Return [x, y] of the center of cell containing provided text 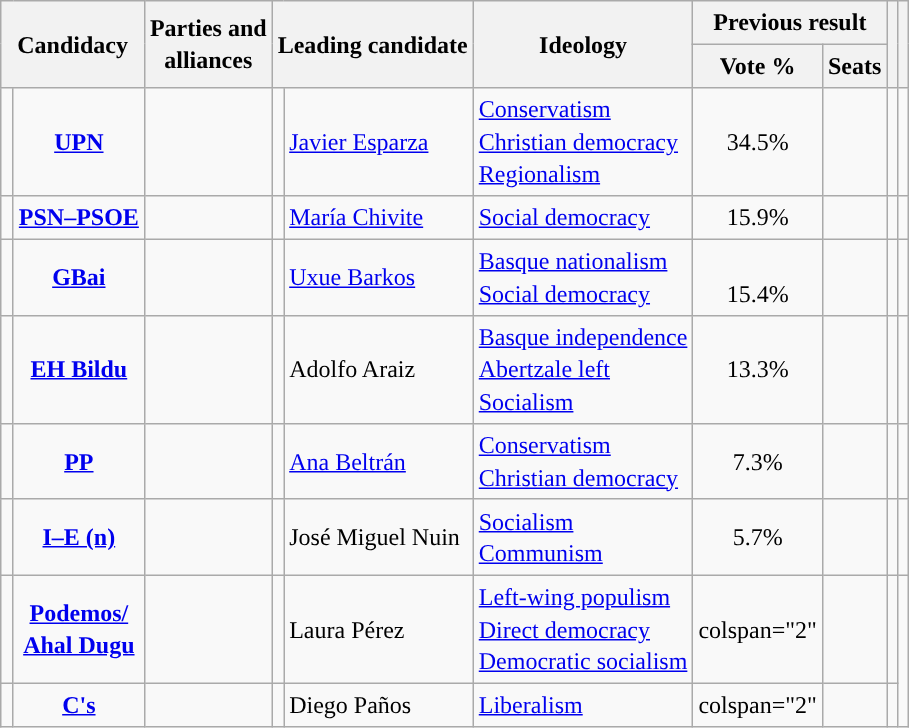
José Miguel Nuin [379, 537]
Ideology [583, 44]
PP [78, 461]
EH Bildu [78, 369]
Ana Beltrán [379, 461]
Laura Pérez [379, 629]
María Chivite [379, 218]
15.4% [758, 277]
ConservatismChristian democracyRegionalism [583, 142]
Uxue Barkos [379, 277]
Social democracy [583, 218]
Liberalism [583, 704]
C's [78, 704]
Leading candidate [372, 44]
Diego Paños [379, 704]
GBai [78, 277]
Javier Esparza [379, 142]
Left-wing populismDirect democracyDemocratic socialism [583, 629]
5.7% [758, 537]
34.5% [758, 142]
ConservatismChristian democracy [583, 461]
7.3% [758, 461]
Basque nationalismSocial democracy [583, 277]
13.3% [758, 369]
UPN [78, 142]
Podemos/Ahal Dugu [78, 629]
Candidacy [73, 44]
Previous result [790, 22]
15.9% [758, 218]
I–E (n) [78, 537]
Adolfo Araiz [379, 369]
Parties andalliances [208, 44]
PSN–PSOE [78, 218]
SocialismCommunism [583, 537]
Basque independenceAbertzale leftSocialism [583, 369]
Vote % [758, 66]
Seats [854, 66]
